Locate the cell with the specified text and output its (X, Y) center coordinate. 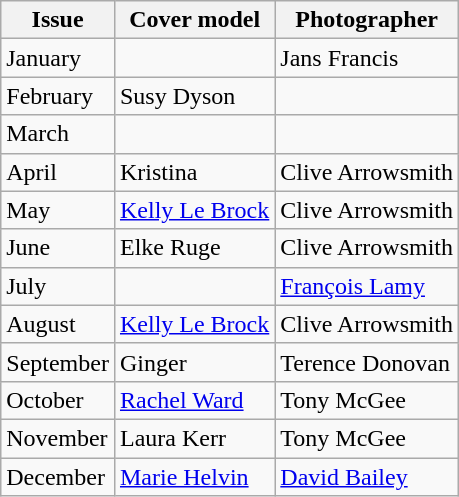
Marie Helvin (194, 477)
February (58, 96)
Laura Kerr (194, 438)
September (58, 362)
March (58, 134)
Issue (58, 20)
David Bailey (367, 477)
Ginger (194, 362)
Rachel Ward (194, 400)
December (58, 477)
November (58, 438)
August (58, 324)
François Lamy (367, 286)
Terence Donovan (367, 362)
July (58, 286)
Cover model (194, 20)
Susy Dyson (194, 96)
Photographer (367, 20)
Kristina (194, 172)
April (58, 172)
May (58, 210)
October (58, 400)
June (58, 248)
Elke Ruge (194, 248)
January (58, 58)
Jans Francis (367, 58)
